Detect which cell encompasses the target text, then output its [x, y] center coordinate. 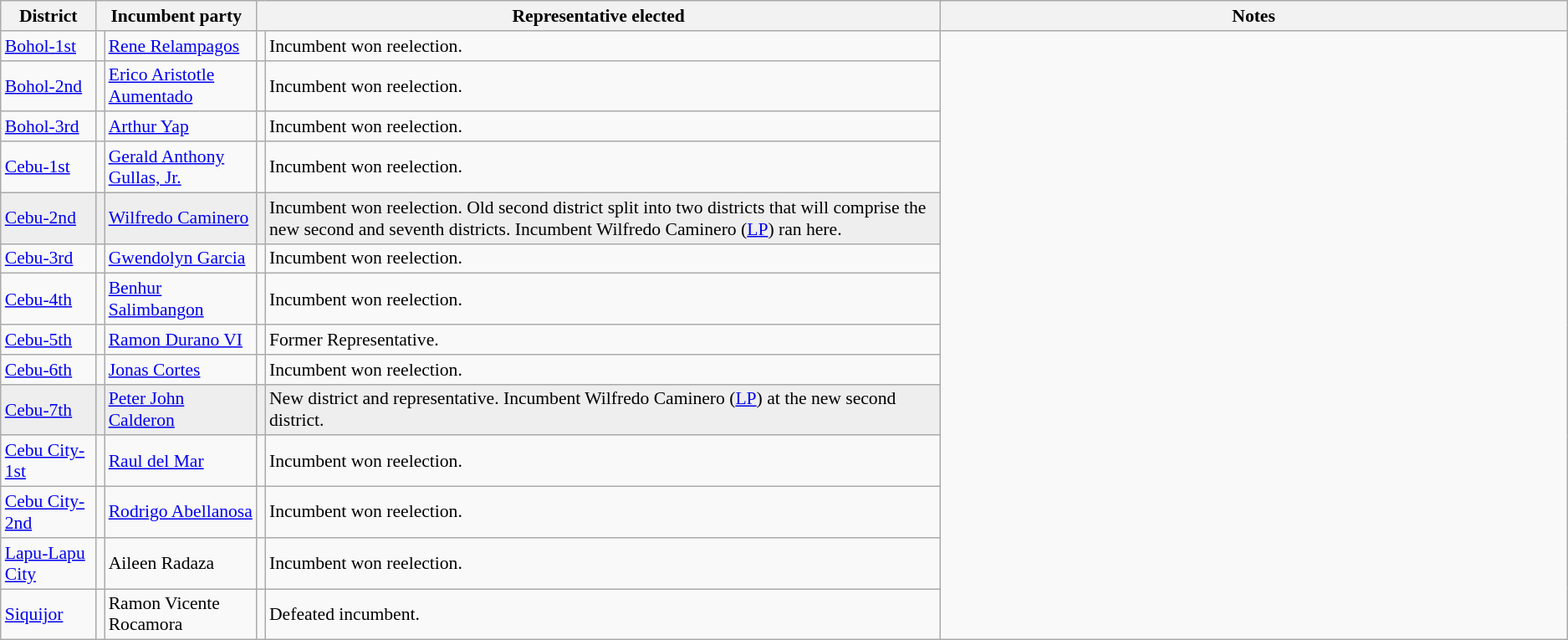
Aileen Radaza [181, 564]
New district and representative. Incumbent Wilfredo Caminero (LP) at the new second district. [603, 410]
Benhur Salimbangon [181, 300]
Cebu-7th [49, 410]
Defeated incumbent. [603, 614]
Rene Relampagos [181, 46]
Gwendolyn Garcia [181, 259]
Cebu-5th [49, 340]
Cebu-2nd [49, 218]
Jonas Cortes [181, 370]
Bohol-2nd [49, 85]
Cebu-3rd [49, 259]
Peter John Calderon [181, 410]
Erico Aristotle Aumentado [181, 85]
Ramon Durano VI [181, 340]
Arthur Yap [181, 127]
Former Representative. [603, 340]
Lapu-Lapu City [49, 564]
Bohol-3rd [49, 127]
Ramon Vicente Rocamora [181, 614]
District [49, 16]
Cebu-1st [49, 167]
Representative elected [599, 16]
Gerald Anthony Gullas, Jr. [181, 167]
Cebu City-1st [49, 462]
Cebu-4th [49, 300]
Notes [1254, 16]
Bohol-1st [49, 46]
Rodrigo Abellanosa [181, 512]
Incumbent party [176, 16]
Raul del Mar [181, 462]
Cebu-6th [49, 370]
Cebu City-2nd [49, 512]
Wilfredo Caminero [181, 218]
Siquijor [49, 614]
